Scan for the cell matching the given text and deliver its [x, y] coordinate at center. 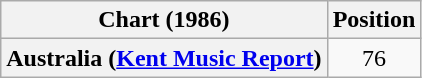
Position [374, 20]
76 [374, 58]
Australia (Kent Music Report) [164, 58]
Chart (1986) [164, 20]
